Extract the [X, Y] coordinate from the center of the cell holding the provided text.  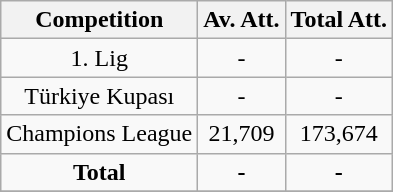
21,709 [242, 134]
Competition [100, 20]
173,674 [339, 134]
1. Lig [100, 58]
Total Att. [339, 20]
Türkiye Kupası [100, 96]
Av. Att. [242, 20]
Champions League [100, 134]
Total [100, 172]
